For the text-containing cell, return its midpoint in (x, y) coordinate format. 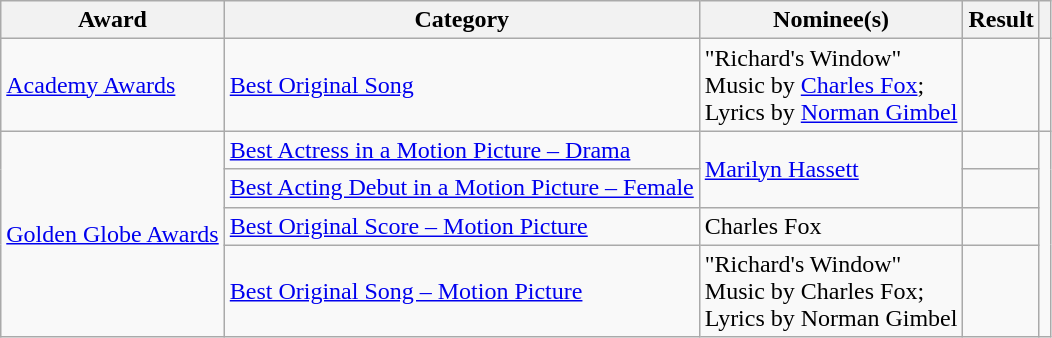
Best Original Song (462, 85)
Nominee(s) (831, 20)
Charles Fox (831, 226)
Best Actress in a Motion Picture – Drama (462, 150)
Best Acting Debut in a Motion Picture – Female (462, 188)
Result (1001, 20)
Golden Globe Awards (113, 234)
Best Original Score – Motion Picture (462, 226)
Best Original Song – Motion Picture (462, 291)
Academy Awards (113, 85)
Marilyn Hassett (831, 169)
Award (113, 20)
Category (462, 20)
